Extract the [x, y] coordinate from the center of the cell holding the provided text.  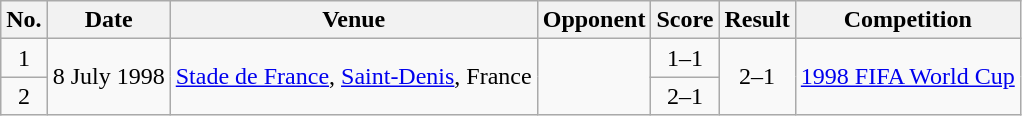
1–1 [685, 58]
Stade de France, Saint-Denis, France [354, 77]
Opponent [594, 20]
Score [685, 20]
1998 FIFA World Cup [908, 77]
Date [108, 20]
Result [757, 20]
2 [24, 96]
8 July 1998 [108, 77]
No. [24, 20]
1 [24, 58]
Venue [354, 20]
Competition [908, 20]
